Locate the cell with the specified text and output its (X, Y) center coordinate. 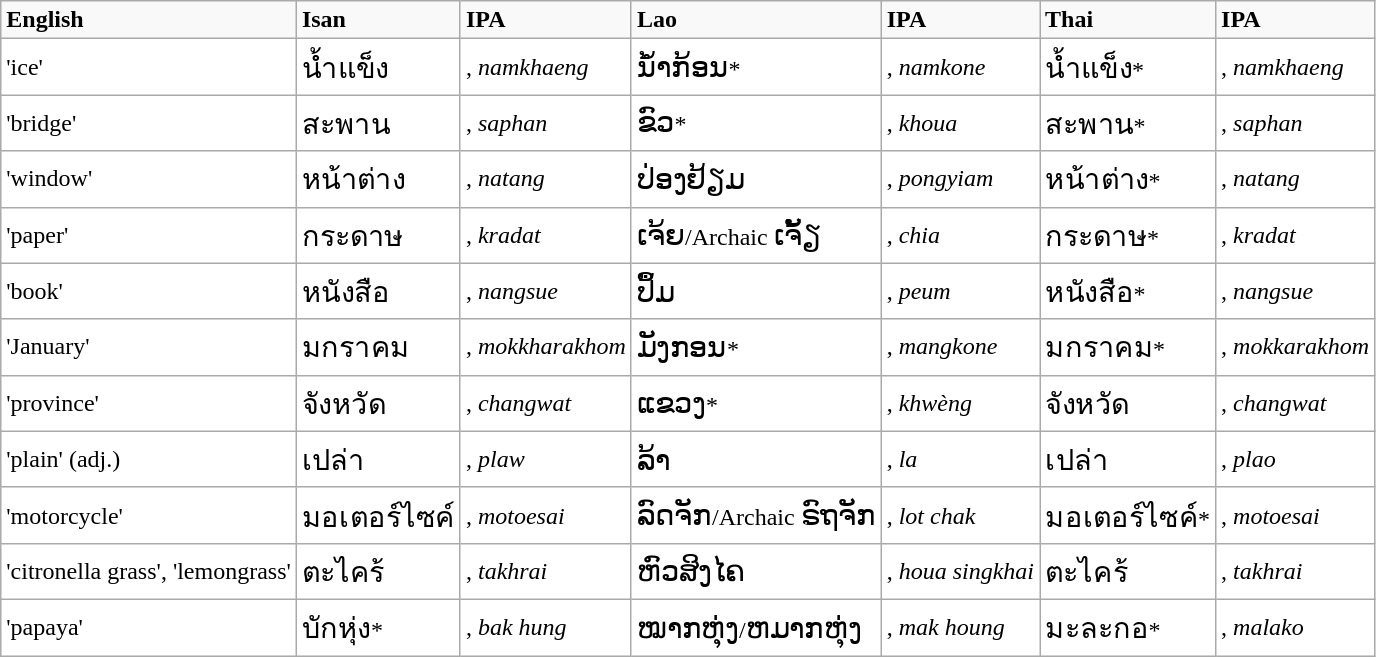
, chia (960, 235)
'motorcycle' (149, 515)
ຫົວສິງໄຄ (756, 571)
Thai (1128, 20)
, bak hung (546, 627)
ມັງກອນ* (756, 347)
, mokkharakhom (546, 347)
กระดาษ (378, 235)
'paper' (149, 235)
น้ำแข็ง (378, 67)
ນ້ຳກ້ອນ* (756, 67)
Isan (378, 20)
มอเตอร์ไซค์ (378, 515)
, lot chak (960, 515)
'bridge' (149, 123)
หน้าต่าง (378, 179)
'province' (149, 403)
'citronella grass', 'lemongrass' (149, 571)
, mokkarakhom (1296, 347)
ຂົວ* (756, 123)
, la (960, 459)
สะพาน (378, 123)
'window' (149, 179)
ເຈ້ຍ/Archaic ເຈັ້ຽ (756, 235)
, malako (1296, 627)
, plaw (546, 459)
หนังสือ* (1128, 291)
ແຂວງ* (756, 403)
ປຶ້ມ (756, 291)
, pongyiam (960, 179)
Lao (756, 20)
, plao (1296, 459)
ປ່ອງຢ້ຽມ (756, 179)
มะละกอ* (1128, 627)
'book' (149, 291)
ໝາກຫຸ່ງ/ຫມາກຫຸ່ງ (756, 627)
'papaya' (149, 627)
หน้าต่าง* (1128, 179)
English (149, 20)
, namkone (960, 67)
มกราคม* (1128, 347)
, mak houng (960, 627)
, peum (960, 291)
'January' (149, 347)
กระดาษ* (1128, 235)
, houa singkhai (960, 571)
มกราคม (378, 347)
หนังสือ (378, 291)
, khoua (960, 123)
, khwèng (960, 403)
ລ້າ (756, 459)
'plain' (adj.) (149, 459)
น้ำแข็ง* (1128, 67)
'ice' (149, 67)
บักหุ่ง* (378, 627)
ລົດຈັກ/Archaic ຣົຖຈັກ (756, 515)
มอเตอร์ไซค์* (1128, 515)
สะพาน* (1128, 123)
, mangkone (960, 347)
